Determine the [x, y] coordinate at the center of the cell enclosing the given text.  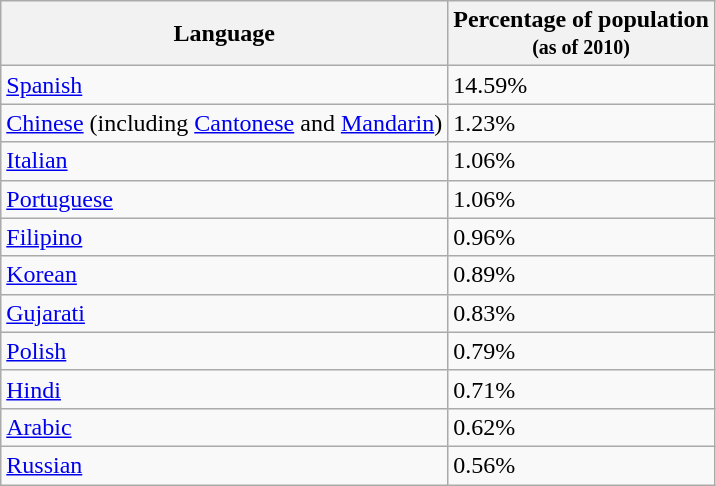
Italian [224, 161]
Hindi [224, 389]
Chinese (including Cantonese and Mandarin) [224, 123]
0.83% [582, 313]
0.79% [582, 351]
Filipino [224, 237]
0.71% [582, 389]
Polish [224, 351]
Russian [224, 465]
Portuguese [224, 199]
0.89% [582, 275]
Language [224, 34]
14.59% [582, 85]
Gujarati [224, 313]
0.96% [582, 237]
Percentage of population(as of 2010) [582, 34]
Arabic [224, 427]
Korean [224, 275]
0.62% [582, 427]
1.23% [582, 123]
Spanish [224, 85]
0.56% [582, 465]
